Return the [x, y] coordinate for the center point of the cell that contains the specified text.  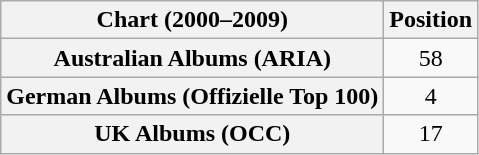
UK Albums (OCC) [192, 134]
Chart (2000–2009) [192, 20]
Position [431, 20]
Australian Albums (ARIA) [192, 58]
17 [431, 134]
German Albums (Offizielle Top 100) [192, 96]
58 [431, 58]
4 [431, 96]
